Detect which cell encompasses the target text, then output its (x, y) center coordinate. 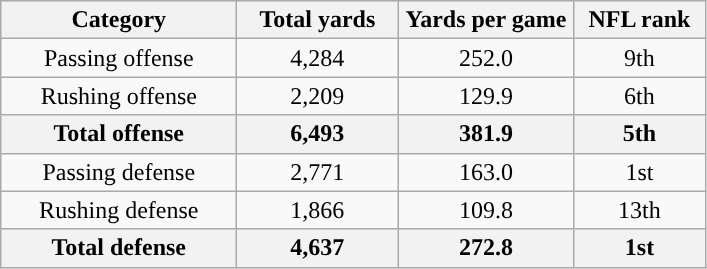
5th (640, 134)
381.9 (486, 134)
2,209 (318, 96)
2,771 (318, 172)
272.8 (486, 248)
129.9 (486, 96)
163.0 (486, 172)
Total yards (318, 20)
Rushing defense (119, 210)
Total defense (119, 248)
4,284 (318, 58)
6,493 (318, 134)
Rushing offense (119, 96)
Total offense (119, 134)
4,637 (318, 248)
Passing offense (119, 58)
252.0 (486, 58)
NFL rank (640, 20)
6th (640, 96)
Yards per game (486, 20)
9th (640, 58)
1,866 (318, 210)
13th (640, 210)
Category (119, 20)
Passing defense (119, 172)
109.8 (486, 210)
